Return the [X, Y] coordinate for the center point of the cell that contains the specified text.  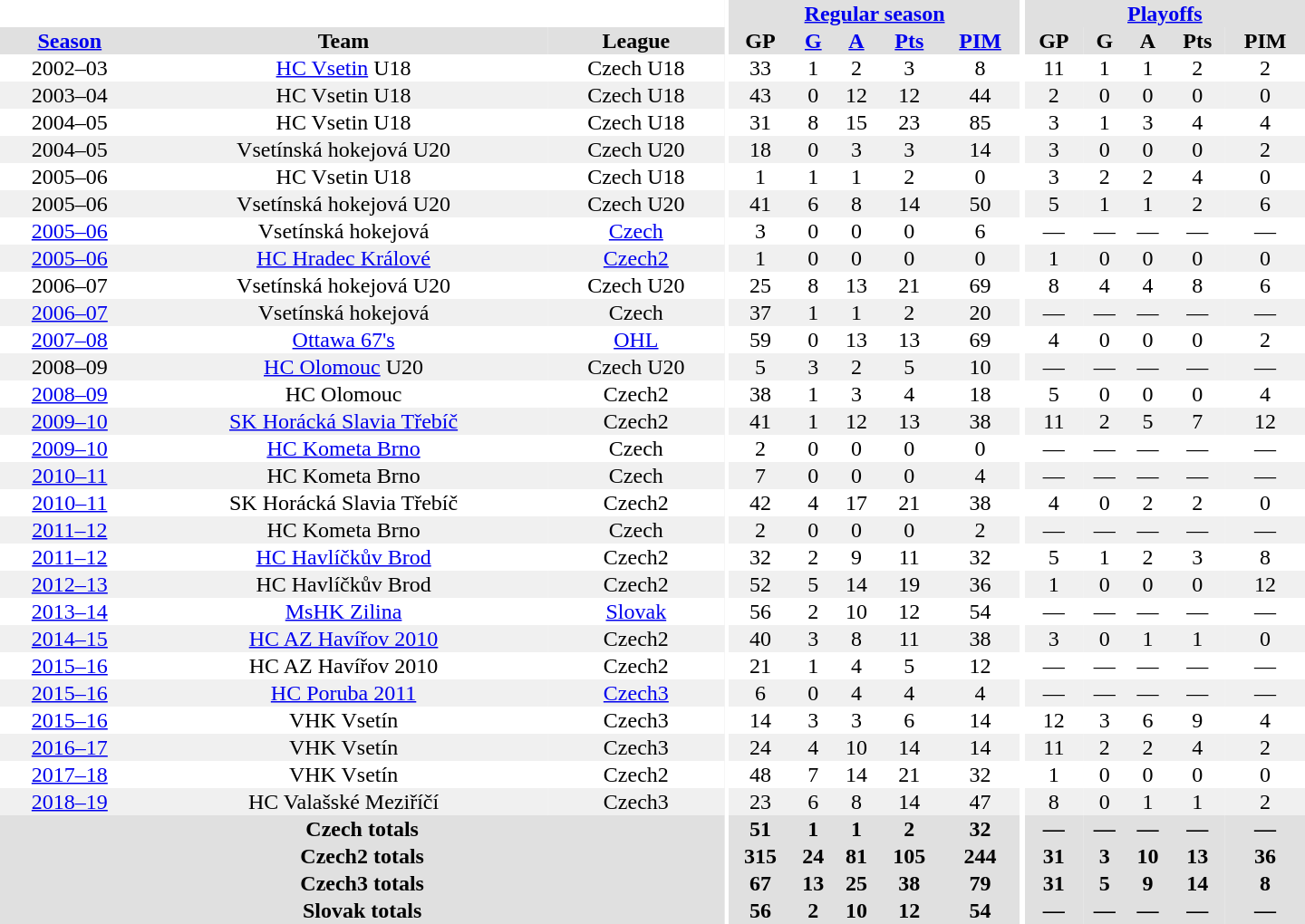
42 [761, 503]
33 [761, 68]
244 [981, 856]
17 [856, 503]
40 [761, 639]
48 [761, 775]
HC Poruba 2011 [344, 693]
315 [761, 856]
League [636, 41]
59 [761, 340]
Playoffs [1165, 14]
HC Olomouc [344, 394]
20 [981, 313]
Czech totals [362, 829]
47 [981, 802]
2012–13 [70, 584]
Regular season [875, 14]
51 [761, 829]
2017–18 [70, 775]
HC Hradec Králové [344, 258]
2002–03 [70, 68]
Season [70, 41]
HC Valašské Meziříčí [344, 802]
OHL [636, 340]
67 [761, 883]
19 [910, 584]
44 [981, 95]
2014–15 [70, 639]
50 [981, 204]
2016–17 [70, 747]
85 [981, 122]
15 [856, 122]
Ottawa 67's [344, 340]
Czech2 totals [362, 856]
79 [981, 883]
Team [344, 41]
37 [761, 313]
2018–19 [70, 802]
81 [856, 856]
HC Olomouc U20 [344, 367]
2013–14 [70, 611]
43 [761, 95]
Slovak [636, 611]
105 [910, 856]
2003–04 [70, 95]
52 [761, 584]
Slovak totals [362, 910]
Czech3 totals [362, 883]
MsHK Zilina [344, 611]
2007–08 [70, 340]
